Search for the cell housing the specified text and yield its [X, Y] center coordinate. 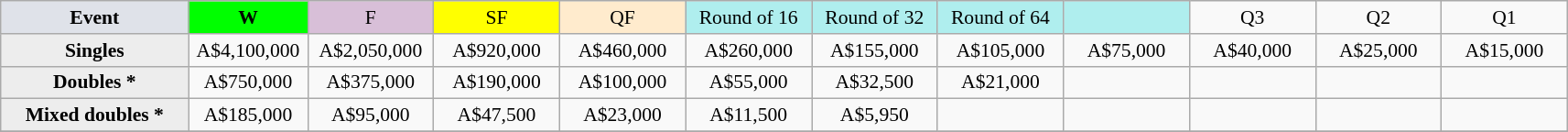
Event [95, 17]
A$21,000 [1000, 82]
A$95,000 [371, 115]
Doubles * [95, 82]
A$23,000 [622, 115]
Q2 [1379, 17]
A$375,000 [371, 82]
SF [497, 17]
Round of 16 [749, 17]
A$2,050,000 [371, 50]
A$15,000 [1505, 50]
A$47,500 [497, 115]
A$460,000 [622, 50]
W [248, 17]
A$155,000 [874, 50]
Singles [95, 50]
Mixed doubles * [95, 115]
A$40,000 [1252, 50]
A$75,000 [1127, 50]
Round of 32 [874, 17]
A$750,000 [248, 82]
QF [622, 17]
A$32,500 [874, 82]
Q1 [1505, 17]
A$5,950 [874, 115]
A$185,000 [248, 115]
A$11,500 [749, 115]
F [371, 17]
A$25,000 [1379, 50]
A$260,000 [749, 50]
A$105,000 [1000, 50]
A$190,000 [497, 82]
Round of 64 [1000, 17]
A$4,100,000 [248, 50]
Q3 [1252, 17]
A$55,000 [749, 82]
A$920,000 [497, 50]
A$100,000 [622, 82]
